Provide the (X, Y) coordinate of the cell's center where the given text is located.  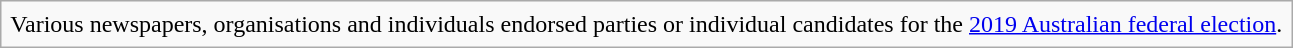
Various newspapers, organisations and individuals endorsed parties or individual candidates for the 2019 Australian federal election. (646, 24)
